Provide the (X, Y) coordinate of the cell's center where the given text is located.  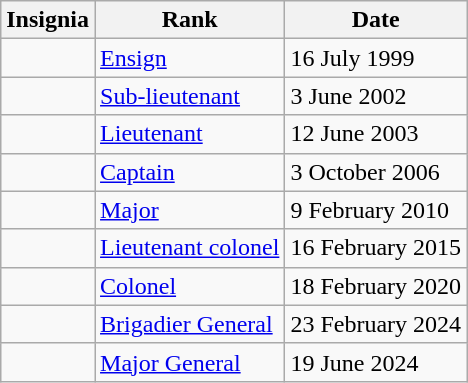
23 February 2024 (376, 324)
18 February 2020 (376, 286)
Sub-lieutenant (190, 96)
Colonel (190, 286)
Lieutenant colonel (190, 248)
Lieutenant (190, 134)
16 July 1999 (376, 58)
Rank (190, 20)
12 June 2003 (376, 134)
Insignia (48, 20)
Major (190, 210)
3 October 2006 (376, 172)
Brigadier General (190, 324)
9 February 2010 (376, 210)
19 June 2024 (376, 362)
Date (376, 20)
3 June 2002 (376, 96)
Major General (190, 362)
Captain (190, 172)
Ensign (190, 58)
16 February 2015 (376, 248)
